Return the [X, Y] coordinate for the center point of the cell that contains the specified text.  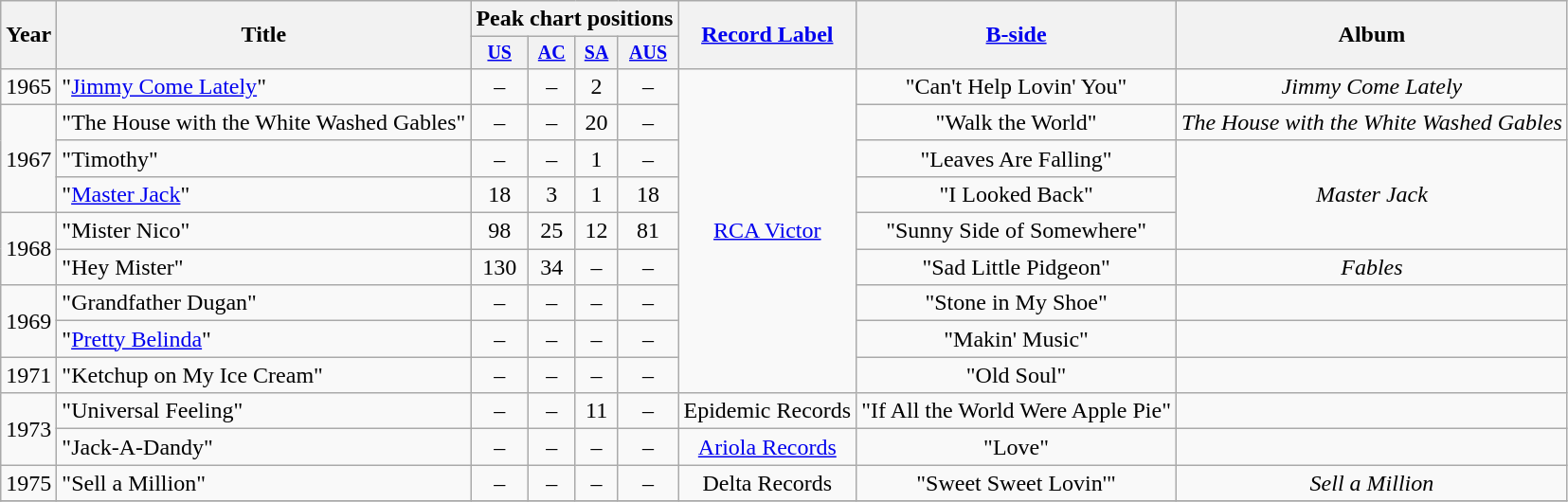
11 [597, 411]
"Leaves Are Falling" [1017, 158]
US [500, 53]
Ariola Records [767, 447]
AC [551, 53]
Delta Records [767, 483]
1967 [28, 158]
130 [500, 267]
1969 [28, 321]
"The House with the White Washed Gables" [263, 122]
81 [648, 231]
"Jack-A-Dandy" [263, 447]
"Ketchup on My Ice Cream" [263, 375]
Record Label [767, 35]
20 [597, 122]
Master Jack [1372, 194]
"Sunny Side of Somewhere" [1017, 231]
Epidemic Records [767, 411]
"Grandfather Dugan" [263, 303]
"Can't Help Lovin' You" [1017, 86]
Fables [1372, 267]
RCA Victor [767, 231]
Peak chart positions [574, 19]
"Jimmy Come Lately" [263, 86]
AUS [648, 53]
"Old Soul" [1017, 375]
Year [28, 35]
Album [1372, 35]
"Walk the World" [1017, 122]
"Hey Mister" [263, 267]
SA [597, 53]
"Stone in My Shoe" [1017, 303]
"Master Jack" [263, 194]
The House with the White Washed Gables [1372, 122]
"Pretty Belinda" [263, 339]
3 [551, 194]
"Sad Little Pidgeon" [1017, 267]
1965 [28, 86]
"If All the World Were Apple Pie" [1017, 411]
"Makin' Music" [1017, 339]
"Sell a Million" [263, 483]
Jimmy Come Lately [1372, 86]
"Universal Feeling" [263, 411]
B-side [1017, 35]
1968 [28, 249]
98 [500, 231]
2 [597, 86]
1975 [28, 483]
Title [263, 35]
25 [551, 231]
"Mister Nico" [263, 231]
Sell a Million [1372, 483]
"Sweet Sweet Lovin'" [1017, 483]
34 [551, 267]
1971 [28, 375]
1973 [28, 429]
"I Looked Back" [1017, 194]
"Timothy" [263, 158]
"Love" [1017, 447]
12 [597, 231]
